Scan for the cell matching the given text and deliver its [X, Y] coordinate at center. 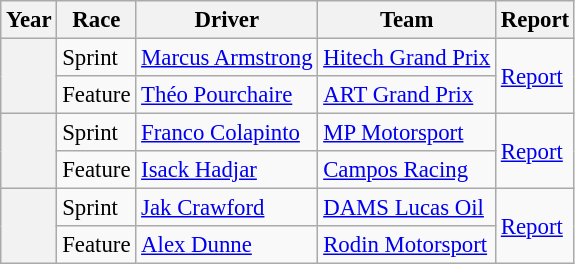
Marcus Armstrong [227, 58]
Théo Pourchaire [227, 95]
Campos Racing [407, 170]
Race [96, 20]
DAMS Lucas Oil [407, 208]
Team [407, 20]
Alex Dunne [227, 245]
Franco Colapinto [227, 133]
Hitech Grand Prix [407, 58]
Rodin Motorsport [407, 245]
Driver [227, 20]
Jak Crawford [227, 208]
ART Grand Prix [407, 95]
Year [29, 20]
MP Motorsport [407, 133]
Isack Hadjar [227, 170]
